Find where the given text appears and provide that cell's center as [x, y] coordinate. 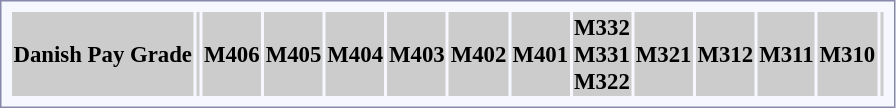
M406 [232, 54]
M404 [356, 54]
M321 [664, 54]
Danish Pay Grade [102, 54]
M332M331M322 [602, 54]
M401 [540, 54]
M402 [478, 54]
M312 [726, 54]
M403 [418, 54]
M310 [848, 54]
M311 [786, 54]
M405 [294, 54]
